Identify which cell holds the provided text, then report its [X, Y] central coordinate. 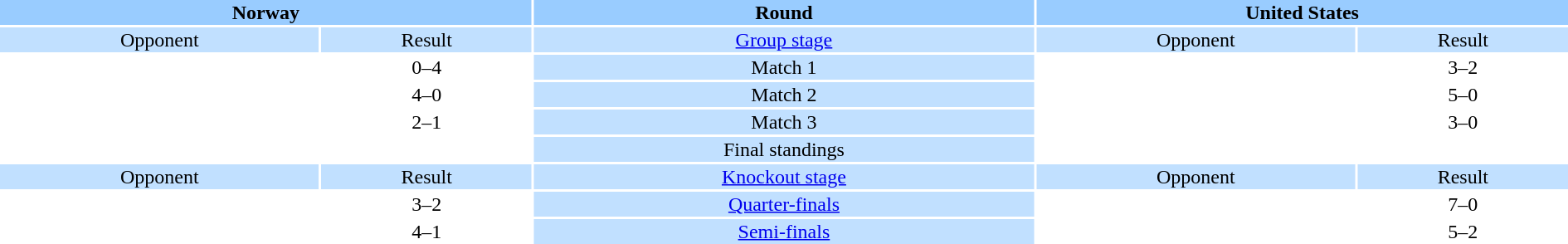
7–0 [1463, 204]
Knockout stage [784, 177]
2–1 [426, 122]
United States [1303, 12]
Group stage [784, 40]
Semi-finals [784, 232]
Match 1 [784, 67]
Quarter-finals [784, 204]
Match 3 [784, 122]
Match 2 [784, 95]
3–0 [1463, 122]
Round [784, 12]
5–2 [1463, 232]
Final standings [784, 149]
4–0 [426, 95]
5–0 [1463, 95]
4–1 [426, 232]
Norway [265, 12]
0–4 [426, 67]
